For the text-containing cell, return its midpoint in [X, Y] coordinate format. 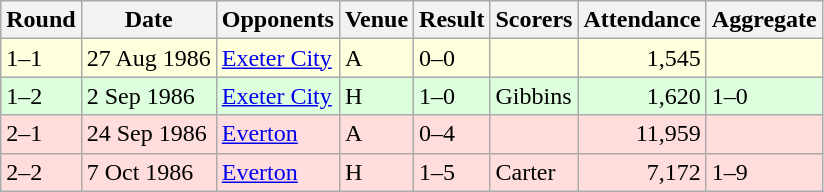
Carter [534, 172]
1,545 [642, 58]
Date [148, 20]
27 Aug 1986 [148, 58]
0–0 [452, 58]
2–2 [41, 172]
1,620 [642, 96]
Scorers [534, 20]
Gibbins [534, 96]
Attendance [642, 20]
24 Sep 1986 [148, 134]
Opponents [278, 20]
7,172 [642, 172]
1–9 [764, 172]
7 Oct 1986 [148, 172]
2 Sep 1986 [148, 96]
Round [41, 20]
0–4 [452, 134]
Result [452, 20]
2–1 [41, 134]
Venue [376, 20]
1–1 [41, 58]
11,959 [642, 134]
1–5 [452, 172]
Aggregate [764, 20]
1–2 [41, 96]
